Capture the cell that displays the provided text and extract its [X, Y] central coordinate. 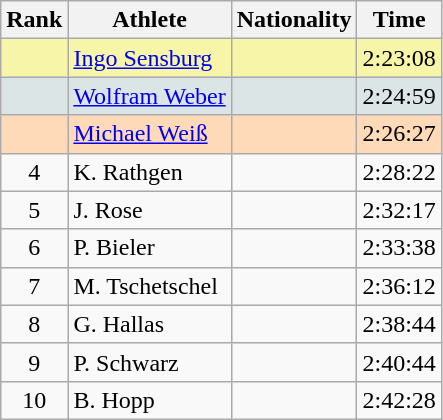
Rank [34, 20]
Wolfram Weber [150, 96]
2:24:59 [399, 96]
P. Schwarz [150, 362]
Ingo Sensburg [150, 58]
Time [399, 20]
10 [34, 400]
4 [34, 172]
2:32:17 [399, 210]
2:36:12 [399, 286]
2:28:22 [399, 172]
2:23:08 [399, 58]
B. Hopp [150, 400]
G. Hallas [150, 324]
2:38:44 [399, 324]
7 [34, 286]
P. Bieler [150, 248]
M. Tschetschel [150, 286]
K. Rathgen [150, 172]
2:42:28 [399, 400]
5 [34, 210]
6 [34, 248]
9 [34, 362]
2:26:27 [399, 134]
2:40:44 [399, 362]
J. Rose [150, 210]
Michael Weiß [150, 134]
2:33:38 [399, 248]
Nationality [294, 20]
8 [34, 324]
Athlete [150, 20]
